Capture the cell that displays the provided text and extract its (X, Y) central coordinate. 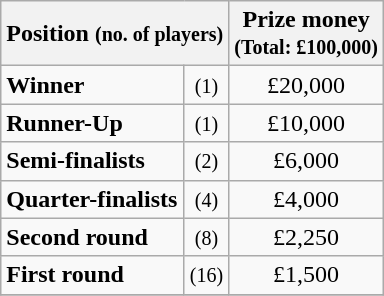
First round (92, 275)
£20,000 (306, 85)
Second round (92, 237)
£4,000 (306, 199)
(4) (206, 199)
(16) (206, 275)
(8) (206, 237)
£1,500 (306, 275)
£6,000 (306, 161)
Prize money(Total: £100,000) (306, 34)
Quarter-finalists (92, 199)
£2,250 (306, 237)
Position (no. of players) (115, 34)
Winner (92, 85)
£10,000 (306, 123)
Semi-finalists (92, 161)
(2) (206, 161)
Runner-Up (92, 123)
